For the text-containing cell, return its midpoint in [x, y] coordinate format. 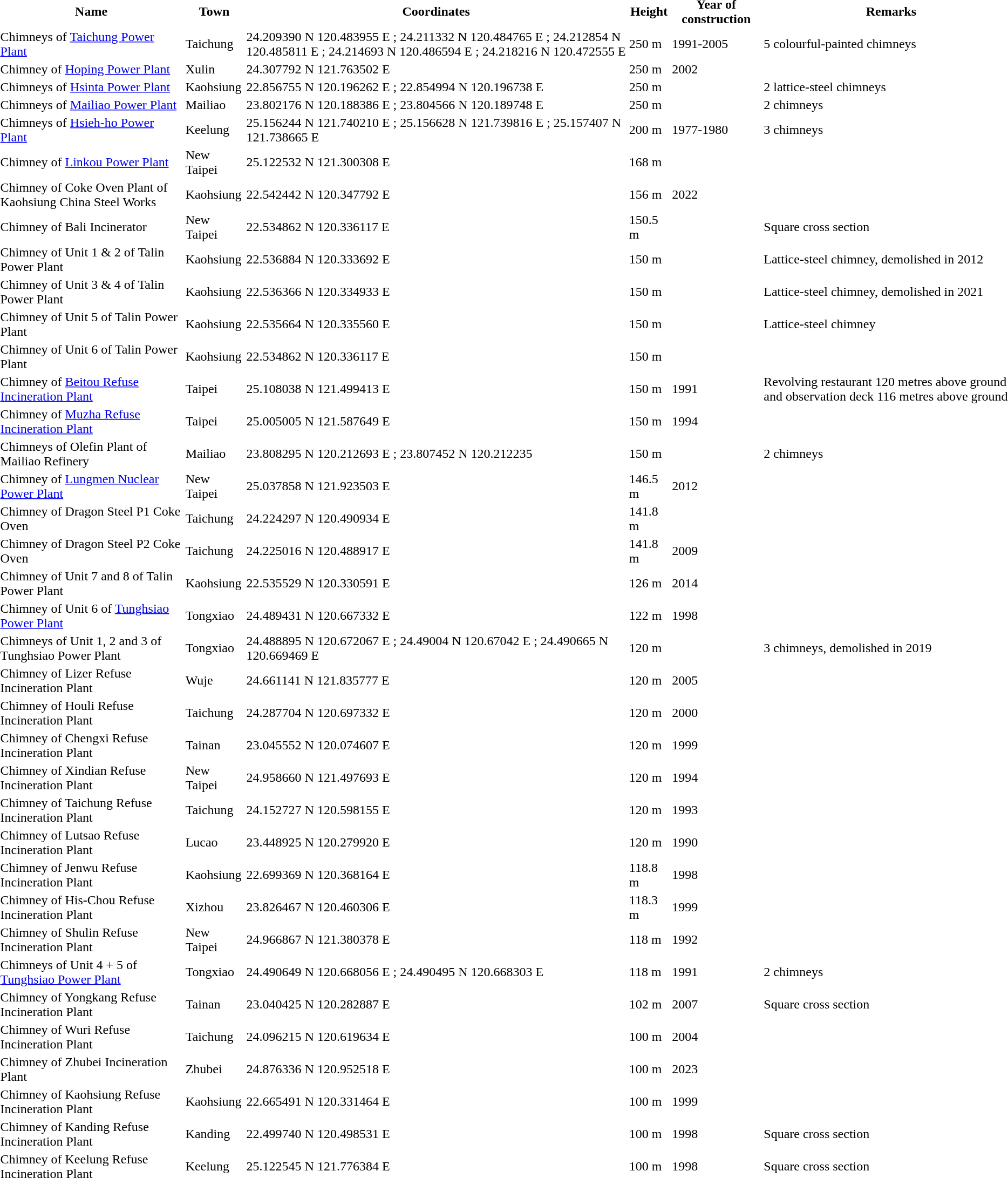
25.005005 N 121.587649 E [436, 421]
23.802176 N 120.188386 E ; 23.804566 N 120.189748 E [436, 105]
2002 [717, 69]
2005 [717, 680]
22.499740 N 120.498531 E [436, 1134]
200 m [649, 130]
1993 [717, 810]
24.966867 N 121.380378 E [436, 939]
25.108038 N 121.499413 E [436, 389]
118.3 m [649, 907]
25.037858 N 121.923503 E [436, 486]
2009 [717, 551]
2000 [717, 713]
24.876336 N 120.952518 E [436, 1069]
22.542442 N 120.347792 E [436, 194]
2012 [717, 486]
24.307792 N 121.763502 E [436, 69]
122 m [649, 615]
24.489431 N 120.667332 E [436, 615]
2004 [717, 1037]
25.156244 N 121.740210 E ; 25.156628 N 121.739816 E ; 25.157407 N 121.738665 E [436, 130]
22.536884 N 120.333692 E [436, 259]
2022 [717, 194]
24.661141 N 121.835777 E [436, 680]
Xulin [214, 69]
1990 [717, 842]
25.122532 N 121.300308 E [436, 162]
146.5 m [649, 486]
Lucao [214, 842]
24.152727 N 120.598155 E [436, 810]
24.490649 N 120.668056 E ; 24.490495 N 120.668303 E [436, 972]
1991-2005 [717, 44]
24.958660 N 121.497693 E [436, 777]
2014 [717, 583]
118.8 m [649, 875]
2007 [717, 1004]
22.535529 N 120.330591 E [436, 583]
Kanding [214, 1134]
1992 [717, 939]
24.225016 N 120.488917 E [436, 551]
23.826467 N 120.460306 E [436, 907]
24.096215 N 120.619634 E [436, 1037]
156 m [649, 194]
22.856755 N 120.196262 E ; 22.854994 N 120.196738 E [436, 87]
150.5 m [649, 227]
24.209390 N 120.483955 E ; 24.211332 N 120.484765 E ; 24.212854 N 120.485811 E ; 24.214693 N 120.486594 E ; 24.218216 N 120.472555 E [436, 44]
22.536366 N 120.334933 E [436, 292]
23.040425 N 120.282887 E [436, 1004]
1977-1980 [717, 130]
22.665491 N 120.331464 E [436, 1101]
23.448925 N 120.279920 E [436, 842]
24.287704 N 120.697332 E [436, 713]
24.224297 N 120.490934 E [436, 518]
Keelung [214, 130]
23.045552 N 120.074607 E [436, 745]
22.699369 N 120.368164 E [436, 875]
24.488895 N 120.672067 E ; 24.49004 N 120.67042 E ; 24.490665 N 120.669469 E [436, 648]
102 m [649, 1004]
Zhubei [214, 1069]
2023 [717, 1069]
Xizhou [214, 907]
23.808295 N 120.212693 E ; 23.807452 N 120.212235 [436, 453]
126 m [649, 583]
Wuje [214, 680]
22.535664 N 120.335560 E [436, 324]
168 m [649, 162]
